Capture the cell that displays the provided text and extract its [x, y] central coordinate. 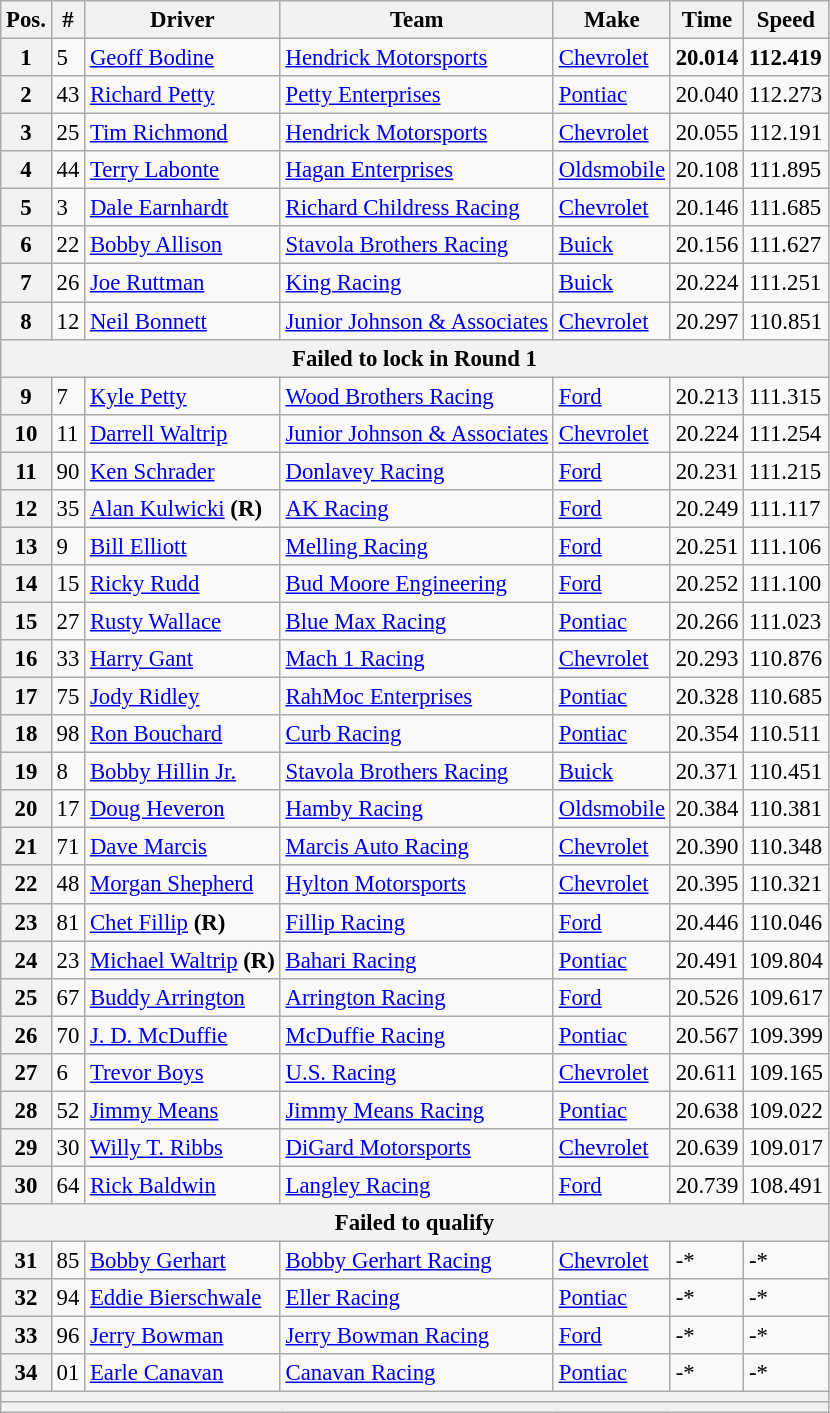
111.315 [786, 396]
Rick Baldwin [183, 1185]
90 [68, 471]
81 [68, 922]
110.511 [786, 734]
48 [68, 885]
20.251 [706, 546]
43 [68, 95]
109.804 [786, 960]
20 [26, 809]
Hylton Motorsports [416, 885]
Dale Earnhardt [183, 208]
Hagan Enterprises [416, 170]
109.617 [786, 997]
Jerry Bowman [183, 1336]
Dave Marcis [183, 847]
Bobby Hillin Jr. [183, 772]
Failed to qualify [414, 1223]
110.451 [786, 772]
Michael Waltrip (R) [183, 960]
McDuffie Racing [416, 1035]
112.273 [786, 95]
111.117 [786, 509]
Trevor Boys [183, 1073]
44 [68, 170]
111.895 [786, 170]
20.491 [706, 960]
20.156 [706, 245]
110.685 [786, 697]
Time [706, 20]
Bobby Gerhart [183, 1261]
Driver [183, 20]
Speed [786, 20]
AK Racing [416, 509]
32 [26, 1298]
Jimmy Means Racing [416, 1110]
Mach 1 Racing [416, 659]
20.567 [706, 1035]
110.851 [786, 321]
111.251 [786, 283]
20.611 [706, 1073]
Curb Racing [416, 734]
Richard Childress Racing [416, 208]
111.100 [786, 584]
109.165 [786, 1073]
1 [26, 58]
20.390 [706, 847]
Joe Ruttman [183, 283]
111.627 [786, 245]
20.384 [706, 809]
Doug Heveron [183, 809]
Morgan Shepherd [183, 885]
111.215 [786, 471]
Neil Bonnett [183, 321]
34 [26, 1373]
Terry Labonte [183, 170]
Canavan Racing [416, 1373]
21 [26, 847]
Jody Ridley [183, 697]
Bobby Allison [183, 245]
Arrington Racing [416, 997]
20.146 [706, 208]
52 [68, 1110]
Marcis Auto Racing [416, 847]
111.254 [786, 433]
Rusty Wallace [183, 621]
King Racing [416, 283]
20.739 [706, 1185]
Richard Petty [183, 95]
19 [26, 772]
Team [416, 20]
Fillip Racing [416, 922]
20.014 [706, 58]
20.526 [706, 997]
Eller Racing [416, 1298]
111.106 [786, 546]
J. D. McDuffie [183, 1035]
111.023 [786, 621]
Failed to lock in Round 1 [414, 358]
Petty Enterprises [416, 95]
94 [68, 1298]
Pos. [26, 20]
Kyle Petty [183, 396]
20.231 [706, 471]
Harry Gant [183, 659]
Earle Canavan [183, 1373]
Bud Moore Engineering [416, 584]
2 [26, 95]
20.395 [706, 885]
109.022 [786, 1110]
20.293 [706, 659]
4 [26, 170]
112.419 [786, 58]
DiGard Motorsports [416, 1148]
110.876 [786, 659]
110.321 [786, 885]
Make [612, 20]
109.399 [786, 1035]
20.371 [706, 772]
Willy T. Ribbs [183, 1148]
28 [26, 1110]
# [68, 20]
20.266 [706, 621]
20.040 [706, 95]
110.348 [786, 847]
Ricky Rudd [183, 584]
20.055 [706, 133]
Jerry Bowman Racing [416, 1336]
RahMoc Enterprises [416, 697]
10 [26, 433]
Tim Richmond [183, 133]
20.446 [706, 922]
Langley Racing [416, 1185]
U.S. Racing [416, 1073]
20.638 [706, 1110]
Bahari Racing [416, 960]
Wood Brothers Racing [416, 396]
Bobby Gerhart Racing [416, 1261]
18 [26, 734]
112.191 [786, 133]
Geoff Bodine [183, 58]
108.491 [786, 1185]
Ron Bouchard [183, 734]
96 [68, 1336]
Blue Max Racing [416, 621]
Donlavey Racing [416, 471]
24 [26, 960]
Bill Elliott [183, 546]
Melling Racing [416, 546]
20.213 [706, 396]
01 [68, 1373]
111.685 [786, 208]
20.252 [706, 584]
75 [68, 697]
20.354 [706, 734]
71 [68, 847]
64 [68, 1185]
Jimmy Means [183, 1110]
20.297 [706, 321]
Chet Fillip (R) [183, 922]
85 [68, 1261]
Alan Kulwicki (R) [183, 509]
110.046 [786, 922]
70 [68, 1035]
29 [26, 1148]
20.108 [706, 170]
Darrell Waltrip [183, 433]
20.328 [706, 697]
20.249 [706, 509]
67 [68, 997]
16 [26, 659]
Eddie Bierschwale [183, 1298]
98 [68, 734]
13 [26, 546]
Hamby Racing [416, 809]
35 [68, 509]
Ken Schrader [183, 471]
20.639 [706, 1148]
31 [26, 1261]
109.017 [786, 1148]
14 [26, 584]
110.381 [786, 809]
Buddy Arrington [183, 997]
